Search for the cell housing the specified text and yield its (x, y) center coordinate. 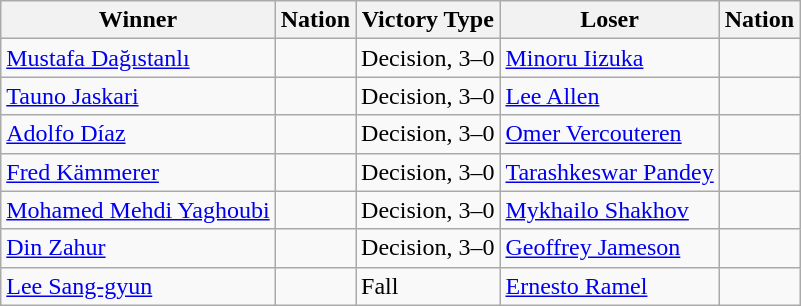
Tarashkeswar Pandey (610, 172)
Din Zahur (138, 248)
Ernesto Ramel (610, 286)
Mohamed Mehdi Yaghoubi (138, 210)
Fred Kämmerer (138, 172)
Victory Type (428, 20)
Omer Vercouteren (610, 134)
Mykhailo Shakhov (610, 210)
Lee Allen (610, 96)
Loser (610, 20)
Winner (138, 20)
Minoru Iizuka (610, 58)
Lee Sang-gyun (138, 286)
Geoffrey Jameson (610, 248)
Fall (428, 286)
Adolfo Díaz (138, 134)
Mustafa Dağıstanlı (138, 58)
Tauno Jaskari (138, 96)
